For the text-containing cell, return its midpoint in [X, Y] coordinate format. 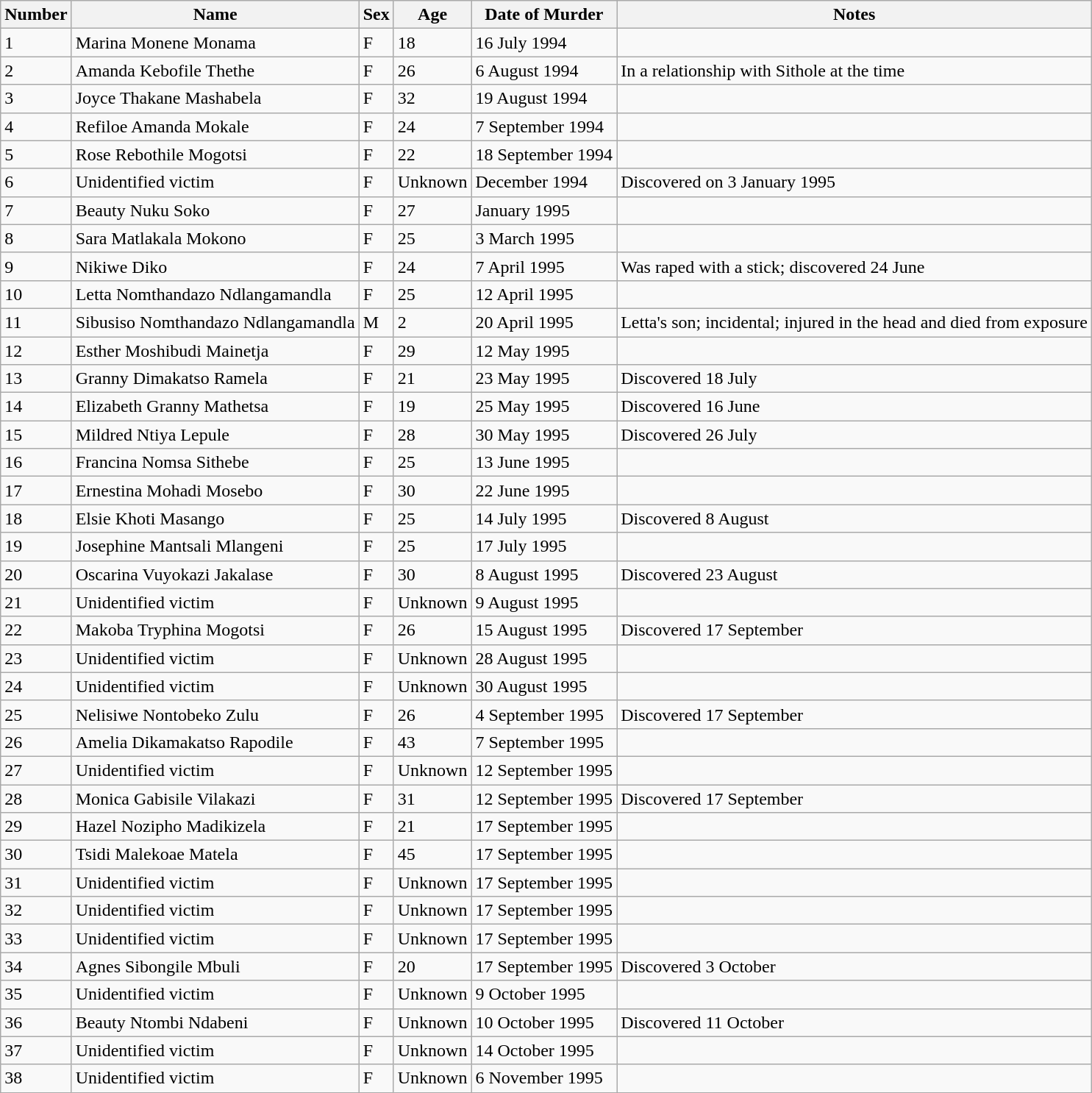
15 [36, 435]
45 [432, 855]
M [377, 322]
Discovered 18 July [854, 379]
6 August 1994 [544, 71]
1 [36, 43]
Age [432, 15]
Was raped with a stick; discovered 24 June [854, 266]
Amanda Kebofile Thethe [215, 71]
17 [36, 491]
23 [36, 658]
3 March 1995 [544, 238]
12 [36, 351]
Discovered on 3 January 1995 [854, 182]
Discovered 3 October [854, 966]
8 [36, 238]
Ernestina Mohadi Mosebo [215, 491]
4 September 1995 [544, 714]
30 August 1995 [544, 686]
16 July 1994 [544, 43]
5 [36, 154]
6 [36, 182]
Beauty Ntombi Ndabeni [215, 1022]
Sara Matlakala Mokono [215, 238]
Hazel Nozipho Madikizela [215, 827]
43 [432, 742]
12 April 1995 [544, 294]
7 [36, 210]
19 August 1994 [544, 99]
Discovered 8 August [854, 519]
Elsie Khoti Masango [215, 519]
4 [36, 127]
28 August 1995 [544, 658]
10 October 1995 [544, 1022]
12 May 1995 [544, 351]
15 August 1995 [544, 630]
9 October 1995 [544, 994]
Josephine Mantsali Mlangeni [215, 546]
16 [36, 463]
Agnes Sibongile Mbuli [215, 966]
7 April 1995 [544, 266]
13 June 1995 [544, 463]
Amelia Dikamakatso Rapodile [215, 742]
Discovered 23 August [854, 574]
Monica Gabisile Vilakazi [215, 798]
17 July 1995 [544, 546]
Letta's son; incidental; injured in the head and died from exposure [854, 322]
9 August 1995 [544, 602]
Notes [854, 15]
14 October 1995 [544, 1050]
Joyce Thakane Mashabela [215, 99]
Letta Nomthandazo Ndlangamandla [215, 294]
Oscarina Vuyokazi Jakalase [215, 574]
14 July 1995 [544, 519]
22 June 1995 [544, 491]
11 [36, 322]
6 November 1995 [544, 1078]
Esther Moshibudi Mainetja [215, 351]
January 1995 [544, 210]
14 [36, 407]
Discovered 26 July [854, 435]
Date of Murder [544, 15]
10 [36, 294]
7 September 1994 [544, 127]
7 September 1995 [544, 742]
Discovered 11 October [854, 1022]
Tsidi Malekoae Matela [215, 855]
Sex [377, 15]
Mildred Ntiya Lepule [215, 435]
Name [215, 15]
Nelisiwe Nontobeko Zulu [215, 714]
Elizabeth Granny Mathetsa [215, 407]
Number [36, 15]
18 September 1994 [544, 154]
Sibusiso Nomthandazo Ndlangamandla [215, 322]
9 [36, 266]
Granny Dimakatso Ramela [215, 379]
Nikiwe Diko [215, 266]
37 [36, 1050]
In a relationship with Sithole at the time [854, 71]
33 [36, 939]
Makoba Tryphina Mogotsi [215, 630]
Discovered 16 June [854, 407]
34 [36, 966]
13 [36, 379]
Marina Monene Monama [215, 43]
Beauty Nuku Soko [215, 210]
3 [36, 99]
Refiloe Amanda Mokale [215, 127]
8 August 1995 [544, 574]
30 May 1995 [544, 435]
23 May 1995 [544, 379]
20 April 1995 [544, 322]
Rose Rebothile Mogotsi [215, 154]
38 [36, 1078]
35 [36, 994]
36 [36, 1022]
December 1994 [544, 182]
25 May 1995 [544, 407]
Francina Nomsa Sithebe [215, 463]
